Locate the cell with the specified text and output its (x, y) center coordinate. 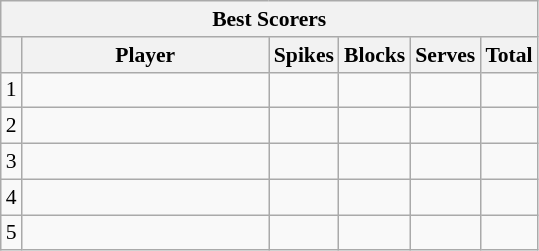
Total (508, 55)
Best Scorers (270, 19)
1 (12, 90)
Player (146, 55)
Blocks (374, 55)
Spikes (304, 55)
5 (12, 233)
Serves (445, 55)
3 (12, 162)
4 (12, 197)
2 (12, 126)
